Output the (x, y) coordinate of the center of the cell containing the given text.  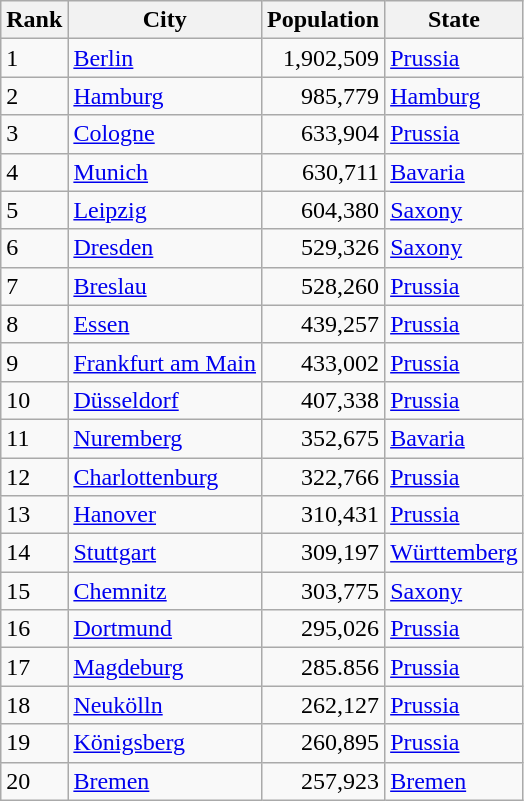
10 (34, 400)
City (165, 20)
State (454, 20)
Stuttgart (165, 553)
Berlin (165, 58)
Düsseldorf (165, 400)
19 (34, 743)
528,260 (324, 286)
1 (34, 58)
7 (34, 286)
Chemnitz (165, 591)
Hanover (165, 515)
295,026 (324, 629)
Breslau (165, 286)
14 (34, 553)
17 (34, 667)
633,904 (324, 134)
4 (34, 172)
13 (34, 515)
Dortmund (165, 629)
Nuremberg (165, 438)
Charlottenburg (165, 477)
Leipzig (165, 210)
3 (34, 134)
6 (34, 248)
Königsberg (165, 743)
Munich (165, 172)
407,338 (324, 400)
Neukölln (165, 705)
352,675 (324, 438)
322,766 (324, 477)
433,002 (324, 362)
1,902,509 (324, 58)
285.856 (324, 667)
262,127 (324, 705)
Magdeburg (165, 667)
Dresden (165, 248)
Rank (34, 20)
310,431 (324, 515)
8 (34, 324)
529,326 (324, 248)
16 (34, 629)
2 (34, 96)
985,779 (324, 96)
Württemberg (454, 553)
12 (34, 477)
15 (34, 591)
11 (34, 438)
18 (34, 705)
Essen (165, 324)
303,775 (324, 591)
20 (34, 781)
Population (324, 20)
9 (34, 362)
630,711 (324, 172)
Frankfurt am Main (165, 362)
5 (34, 210)
260,895 (324, 743)
604,380 (324, 210)
309,197 (324, 553)
257,923 (324, 781)
Cologne (165, 134)
439,257 (324, 324)
